Provide the (X, Y) coordinate of the cell's center where the given text is located.  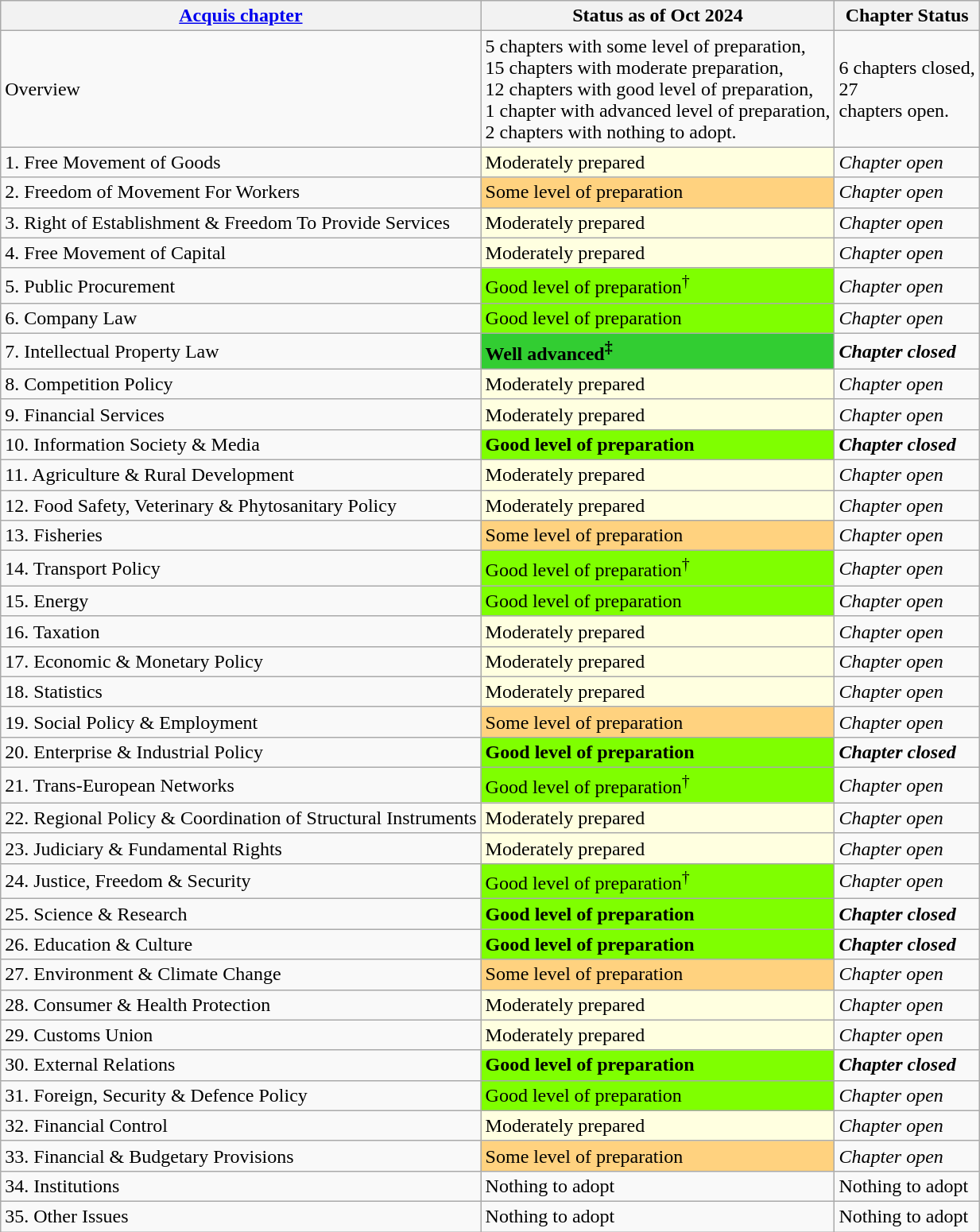
Well advanced‡ (658, 351)
4. Free Movement of Capital (241, 253)
Status as of Oct 2024 (658, 16)
6 chapters closed, 27chapters open. (907, 89)
33. Financial & Budgetary Provisions (241, 1156)
2. Freedom of Movement For Workers (241, 192)
24. Justice, Freedom & Security (241, 881)
26. Education & Culture (241, 944)
22. Regional Policy & Coordination of Structural Instruments (241, 818)
28. Consumer & Health Protection (241, 1005)
12. Food Safety, Veterinary & Phytosanitary Policy (241, 506)
30. External Relations (241, 1065)
15. Energy (241, 601)
6. Company Law (241, 319)
35. Other Issues (241, 1216)
1. Free Movement of Goods (241, 162)
16. Taxation (241, 631)
27. Environment & Climate Change (241, 974)
Acquis chapter (241, 16)
10. Information Society & Media (241, 444)
17. Economic & Monetary Policy (241, 661)
20. Enterprise & Industrial Policy (241, 753)
32. Financial Control (241, 1125)
29. Customs Union (241, 1035)
34. Institutions (241, 1186)
9. Financial Services (241, 414)
31. Foreign, Security & Defence Policy (241, 1095)
5. Public Procurement (241, 286)
23. Judiciary & Fundamental Rights (241, 848)
25. Science & Research (241, 914)
3. Right of Establishment & Freedom To Provide Services (241, 223)
21. Trans-European Networks (241, 785)
19. Social Policy & Employment (241, 722)
Chapter Status (907, 16)
13. Fisheries (241, 536)
18. Statistics (241, 692)
7. Intellectual Property Law (241, 351)
14. Transport Policy (241, 569)
8. Competition Policy (241, 384)
11. Agriculture & Rural Development (241, 475)
Overview (241, 89)
